Output the (X, Y) coordinate of the center of the cell containing the given text.  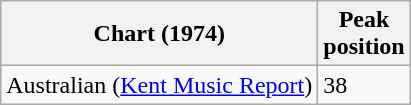
Chart (1974) (160, 34)
Australian (Kent Music Report) (160, 85)
38 (364, 85)
Peakposition (364, 34)
